For the text-containing cell, return its midpoint in (X, Y) coordinate format. 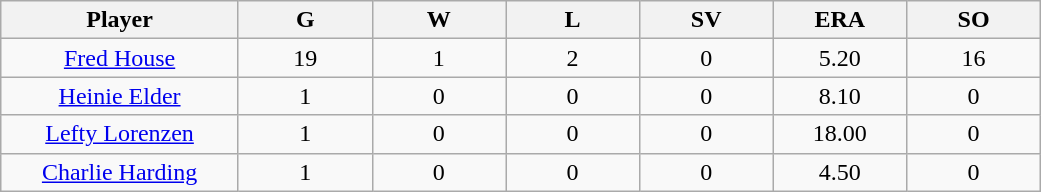
2 (573, 58)
5.20 (840, 58)
Heinie Elder (120, 96)
16 (974, 58)
SO (974, 20)
18.00 (840, 134)
Lefty Lorenzen (120, 134)
Fred House (120, 58)
8.10 (840, 96)
Player (120, 20)
Charlie Harding (120, 172)
L (573, 20)
19 (305, 58)
ERA (840, 20)
G (305, 20)
4.50 (840, 172)
SV (706, 20)
W (439, 20)
